Search for the cell housing the specified text and yield its [x, y] center coordinate. 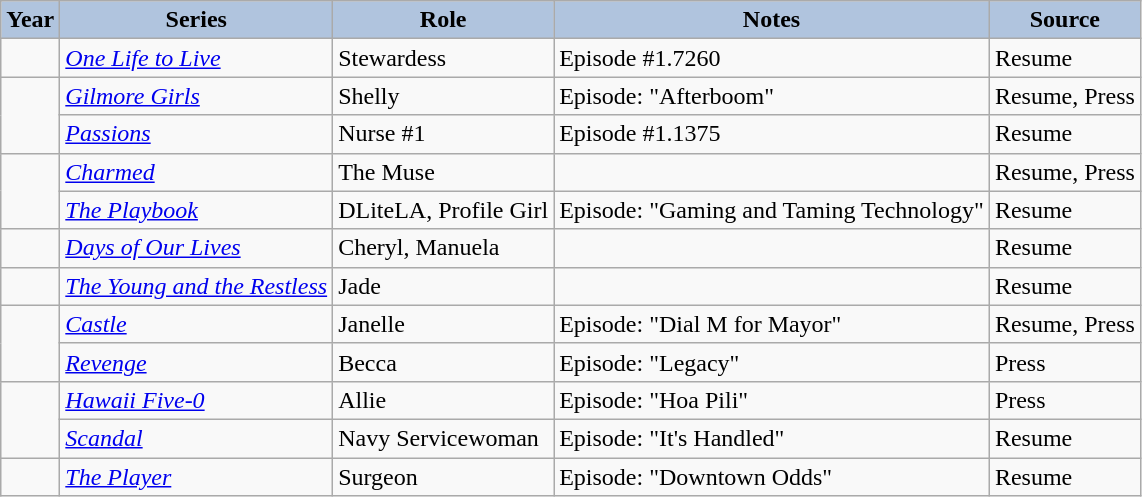
Days of Our Lives [196, 248]
One Life to Live [196, 58]
The Young and the Restless [196, 286]
Episode #1.7260 [772, 58]
Cheryl, Manuela [444, 248]
Scandal [196, 438]
Passions [196, 134]
Jade [444, 286]
Role [444, 20]
Nurse #1 [444, 134]
Navy Servicewoman [444, 438]
Episode: "Dial M for Mayor" [772, 324]
The Muse [444, 172]
Hawaii Five-0 [196, 400]
Notes [772, 20]
Year [30, 20]
The Playbook [196, 210]
Becca [444, 362]
Episode: "Hoa Pili" [772, 400]
Episode: "It's Handled" [772, 438]
DLiteLA, Profile Girl [444, 210]
Series [196, 20]
Stewardess [444, 58]
Episode: "Gaming and Taming Technology" [772, 210]
Episode: "Legacy" [772, 362]
Allie [444, 400]
Surgeon [444, 477]
Source [1064, 20]
Revenge [196, 362]
Episode: "Downtown Odds" [772, 477]
Castle [196, 324]
Gilmore Girls [196, 96]
Janelle [444, 324]
Episode: "Afterboom" [772, 96]
Shelly [444, 96]
Charmed [196, 172]
The Player [196, 477]
Episode #1.1375 [772, 134]
